Return the [X, Y] coordinate for the center point of the cell that contains the specified text.  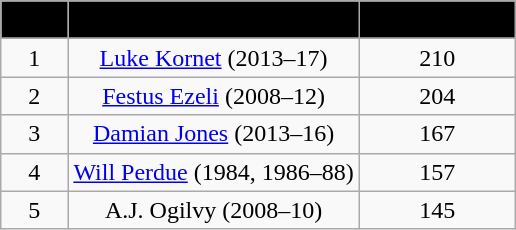
Rank [34, 20]
Career Blocks [437, 20]
204 [437, 96]
Luke Kornet (2013–17) [214, 58]
4 [34, 172]
A.J. Ogilvy (2008–10) [214, 210]
167 [437, 134]
Festus Ezeli (2008–12) [214, 96]
3 [34, 134]
5 [34, 210]
Damian Jones (2013–16) [214, 134]
Will Perdue (1984, 1986–88) [214, 172]
2 [34, 96]
210 [437, 58]
1 [34, 58]
Player [214, 20]
145 [437, 210]
157 [437, 172]
